Return (X, Y) of the center of cell containing provided text 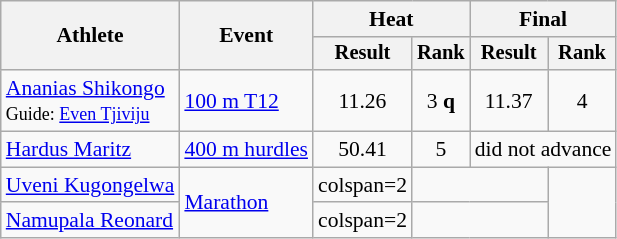
Final (544, 19)
Ananias ShikongoGuide: Even Tjiviju (90, 100)
Uveni Kugongelwa (90, 185)
11.37 (509, 100)
11.26 (362, 100)
did not advance (544, 150)
Namupala Reonard (90, 221)
50.41 (362, 150)
Marathon (246, 202)
3 q (441, 100)
400 m hurdles (246, 150)
5 (441, 150)
Athlete (90, 36)
Event (246, 36)
4 (582, 100)
Hardus Maritz (90, 150)
100 m T12 (246, 100)
Heat (392, 19)
